Find where the given text appears and provide that cell's center as [x, y] coordinate. 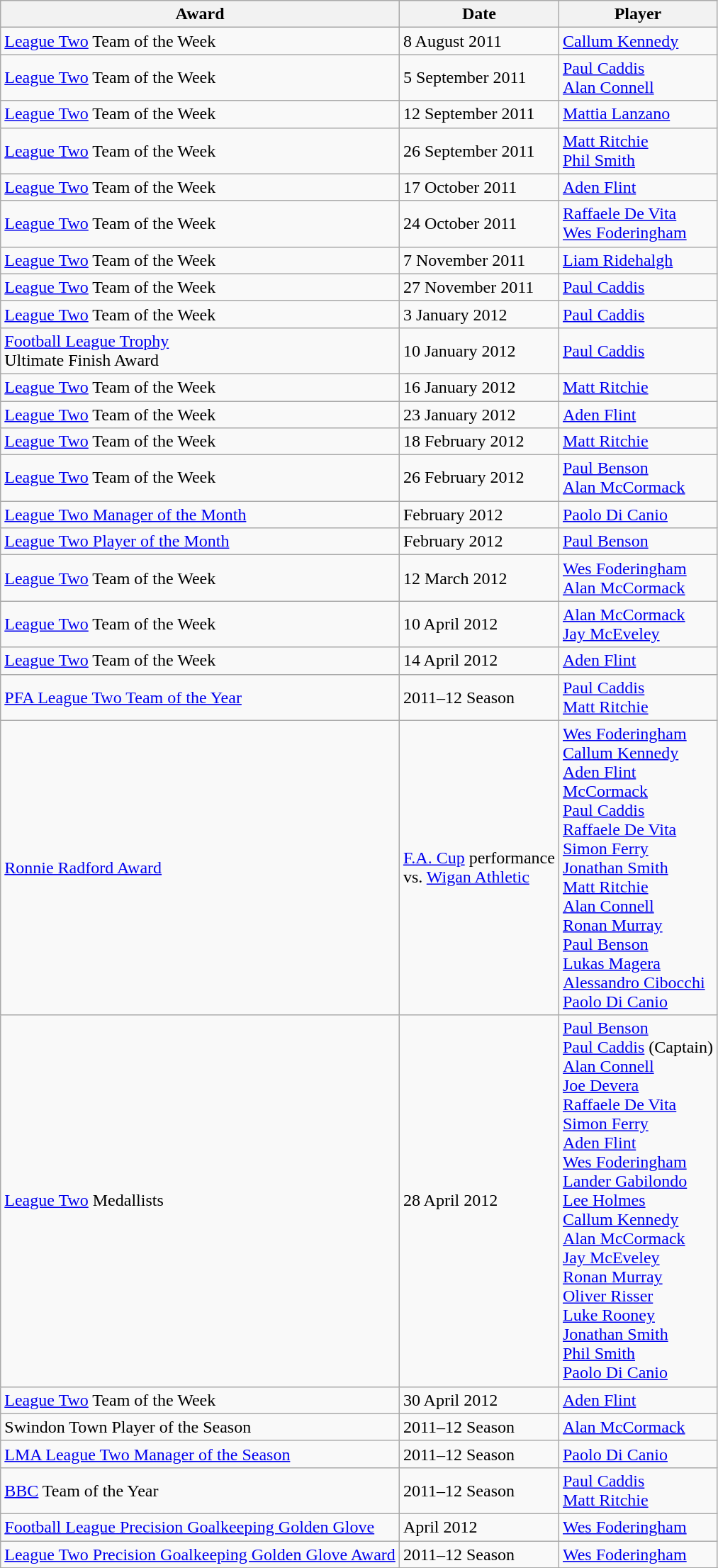
7 November 2011 [479, 260]
League Two Precision Goalkeeping Golden Glove Award [200, 1555]
League Two Player of the Month [200, 542]
F.A. Cup performance vs. Wigan Athletic [479, 868]
League Two Medallists [200, 1201]
Matt Ritchie Phil Smith [638, 150]
12 March 2012 [479, 578]
8 August 2011 [479, 41]
Raffaele De Vita Wes Foderingham [638, 224]
April 2012 [479, 1527]
Paul Benson Alan McCormack [638, 478]
24 October 2011 [479, 224]
10 April 2012 [479, 624]
Wes Foderingham Alan McCormack [638, 578]
27 November 2011 [479, 287]
Football League TrophyUltimate Finish Award [200, 350]
LMA League Two Manager of the Season [200, 1454]
18 February 2012 [479, 442]
Ronnie Radford Award [200, 868]
3 January 2012 [479, 314]
Paul Benson [638, 542]
Award [200, 14]
30 April 2012 [479, 1400]
League Two Manager of the Month [200, 515]
28 April 2012 [479, 1201]
10 January 2012 [479, 350]
Paul Caddis Alan Connell [638, 78]
5 September 2011 [479, 78]
Alan McCormack Jay McEveley [638, 624]
Date [479, 14]
26 September 2011 [479, 150]
Alan McCormack [638, 1427]
26 February 2012 [479, 478]
Player [638, 14]
16 January 2012 [479, 387]
17 October 2011 [479, 187]
12 September 2011 [479, 114]
BBC Team of the Year [200, 1490]
Football League Precision Goalkeeping Golden Glove [200, 1527]
23 January 2012 [479, 415]
14 April 2012 [479, 661]
Swindon Town Player of the Season [200, 1427]
Liam Ridehalgh [638, 260]
Callum Kennedy [638, 41]
Mattia Lanzano [638, 114]
PFA League Two Team of the Year [200, 698]
